Return the [x, y] coordinate for the center point of the cell that contains the specified text.  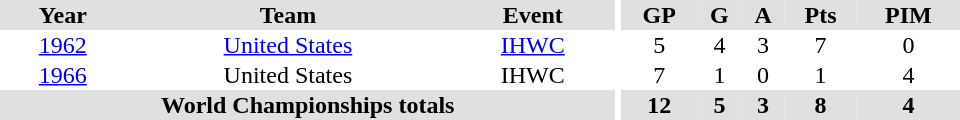
A [763, 15]
1962 [63, 45]
G [720, 15]
PIM [908, 15]
1966 [63, 75]
Year [63, 15]
Pts [820, 15]
12 [660, 105]
Team [288, 15]
World Championships totals [308, 105]
Event [532, 15]
8 [820, 105]
GP [660, 15]
